Provide the (x, y) coordinate of the cell's center where the given text is located.  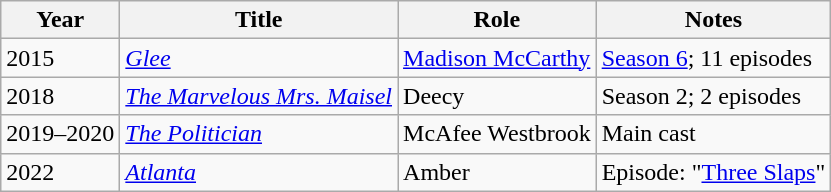
Role (498, 20)
Year (60, 20)
Atlanta (259, 172)
Madison McCarthy (498, 58)
Season 2; 2 episodes (714, 96)
Episode: "Three Slaps" (714, 172)
Deecy (498, 96)
2022 (60, 172)
Glee (259, 58)
The Politician (259, 134)
2015 (60, 58)
Title (259, 20)
Amber (498, 172)
Main cast (714, 134)
Season 6; 11 episodes (714, 58)
Notes (714, 20)
2018 (60, 96)
2019–2020 (60, 134)
McAfee Westbrook (498, 134)
The Marvelous Mrs. Maisel (259, 96)
